From the cell containing the given text, extract its center point as [x, y] coordinate. 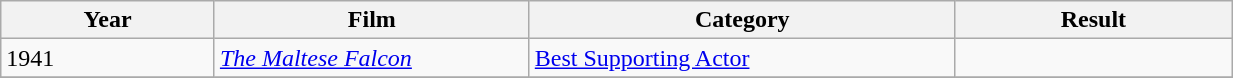
Year [108, 20]
Category [742, 20]
1941 [108, 58]
Film [372, 20]
Best Supporting Actor [742, 58]
Result [1093, 20]
The Maltese Falcon [372, 58]
